Return [x, y] of the center of cell containing provided text 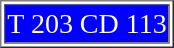
T 203 CD 113 [86, 24]
